Pinpoint the cell where the given text exists, returning its (X, Y) midpoint coordinate. 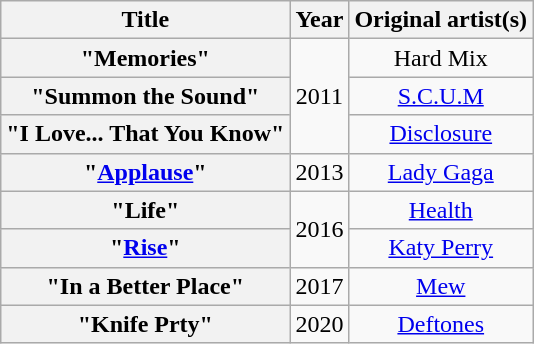
2017 (320, 286)
Hard Mix (441, 58)
2011 (320, 96)
Lady Gaga (441, 172)
Deftones (441, 324)
Year (320, 20)
2016 (320, 229)
2020 (320, 324)
"Life" (146, 210)
Katy Perry (441, 248)
"I Love... That You Know" (146, 134)
Mew (441, 286)
Disclosure (441, 134)
"In a Better Place" (146, 286)
"Memories" (146, 58)
Title (146, 20)
"Knife Prty" (146, 324)
Health (441, 210)
2013 (320, 172)
Original artist(s) (441, 20)
"Rise" (146, 248)
"Summon the Sound" (146, 96)
S.C.U.M (441, 96)
"Applause" (146, 172)
